Return the (X, Y) coordinate for the center point of the cell that contains the specified text.  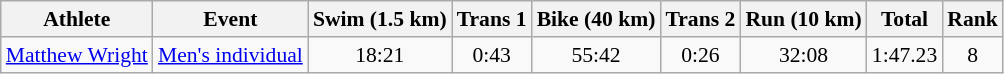
Rank (972, 19)
Matthew Wright (77, 55)
18:21 (380, 55)
Bike (40 km) (596, 19)
Total (904, 19)
Athlete (77, 19)
0:26 (700, 55)
32:08 (803, 55)
Men's individual (230, 55)
Event (230, 19)
0:43 (492, 55)
Trans 2 (700, 19)
8 (972, 55)
Swim (1.5 km) (380, 19)
Trans 1 (492, 19)
1:47.23 (904, 55)
55:42 (596, 55)
Run (10 km) (803, 19)
